Return the (X, Y) coordinate for the center point of the cell that contains the specified text.  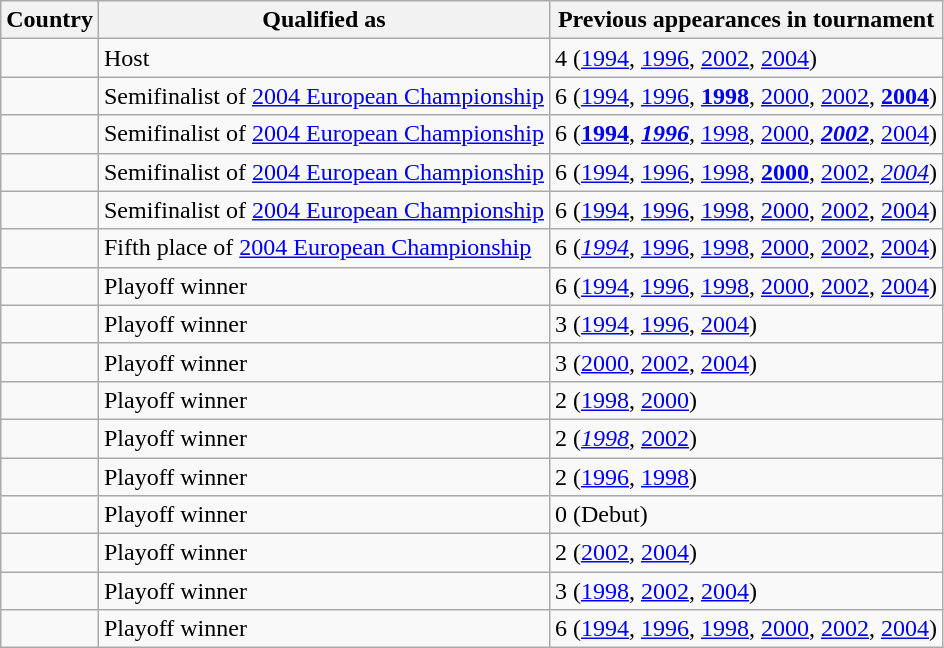
2 (1998, 2000) (746, 400)
2 (1998, 2002) (746, 438)
Host (324, 58)
Previous appearances in tournament (746, 20)
Qualified as (324, 20)
2 (2002, 2004) (746, 553)
0 (Debut) (746, 515)
3 (1994, 1996, 2004) (746, 324)
3 (1998, 2002, 2004) (746, 591)
Fifth place of 2004 European Championship (324, 248)
4 (1994, 1996, 2002, 2004) (746, 58)
Country (50, 20)
2 (1996, 1998) (746, 477)
3 (2000, 2002, 2004) (746, 362)
